From the cell containing the given text, extract its center point as (x, y) coordinate. 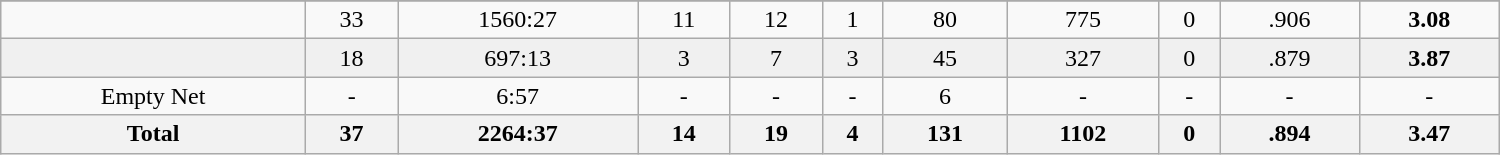
4 (852, 134)
3.47 (1429, 134)
33 (351, 20)
45 (945, 58)
6:57 (518, 96)
1560:27 (518, 20)
.879 (1290, 58)
18 (351, 58)
.906 (1290, 20)
37 (351, 134)
80 (945, 20)
.894 (1290, 134)
12 (776, 20)
3.87 (1429, 58)
7 (776, 58)
Total (154, 134)
11 (684, 20)
1102 (1083, 134)
1 (852, 20)
131 (945, 134)
3.08 (1429, 20)
14 (684, 134)
Empty Net (154, 96)
697:13 (518, 58)
775 (1083, 20)
19 (776, 134)
327 (1083, 58)
6 (945, 96)
2264:37 (518, 134)
